Search for the cell housing the specified text and yield its [X, Y] center coordinate. 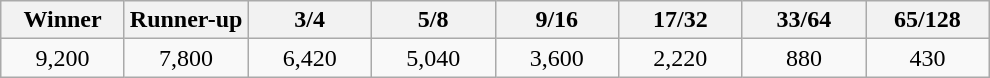
7,800 [186, 58]
5,040 [433, 58]
880 [804, 58]
33/64 [804, 20]
2,220 [681, 58]
9/16 [557, 20]
430 [928, 58]
Winner [63, 20]
17/32 [681, 20]
Runner-up [186, 20]
65/128 [928, 20]
5/8 [433, 20]
3/4 [310, 20]
9,200 [63, 58]
6,420 [310, 58]
3,600 [557, 58]
